Return [x, y] of the center of cell containing provided text 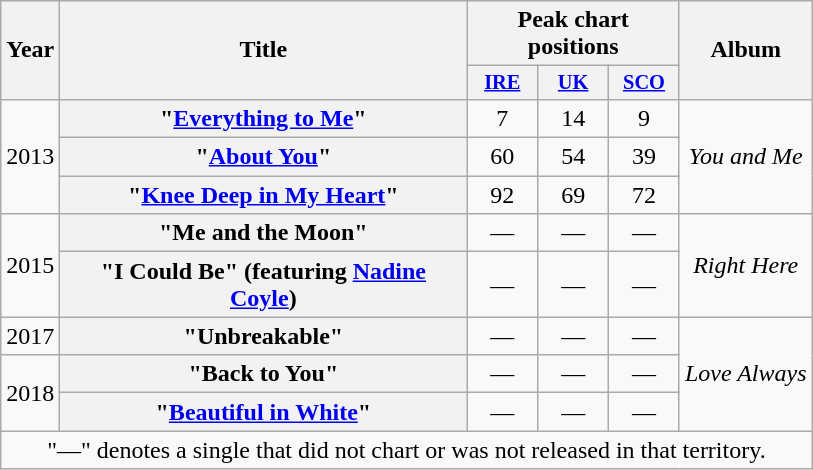
"About You" [264, 157]
IRE [502, 83]
69 [574, 195]
14 [574, 118]
"Back to You" [264, 374]
Year [30, 50]
Right Here [746, 266]
UK [574, 83]
2015 [30, 266]
"Me and the Moon" [264, 233]
72 [644, 195]
9 [644, 118]
2017 [30, 336]
54 [574, 157]
39 [644, 157]
7 [502, 118]
"I Could Be" (featuring Nadine Coyle) [264, 284]
SCO [644, 83]
Title [264, 50]
2013 [30, 156]
"Everything to Me" [264, 118]
60 [502, 157]
You and Me [746, 156]
"Beautiful in White" [264, 412]
92 [502, 195]
Peak chart positions [574, 34]
Love Always [746, 374]
Album [746, 50]
2018 [30, 393]
"—" denotes a single that did not chart or was not released in that territory. [406, 450]
"Knee Deep in My Heart" [264, 195]
"Unbreakable" [264, 336]
